Return (x, y) of the center of cell containing provided text 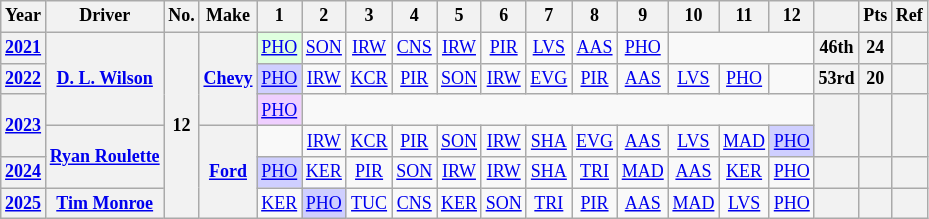
7 (549, 16)
24 (876, 48)
4 (414, 16)
6 (504, 16)
No. (182, 16)
8 (595, 16)
TUC (369, 204)
Make (228, 16)
2025 (24, 204)
5 (460, 16)
Year (24, 16)
11 (744, 16)
20 (876, 78)
Pts (876, 16)
10 (694, 16)
Ref (909, 16)
2021 (24, 48)
Ford (228, 172)
Tim Monroe (104, 204)
Ryan Roulette (104, 156)
1 (280, 16)
D. L. Wilson (104, 79)
3 (369, 16)
2 (324, 16)
2022 (24, 78)
2024 (24, 172)
Chevy (228, 79)
2023 (24, 125)
Driver (104, 16)
9 (642, 16)
46th (836, 48)
53rd (836, 78)
